Extract the [x, y] coordinate from the center of the cell holding the provided text.  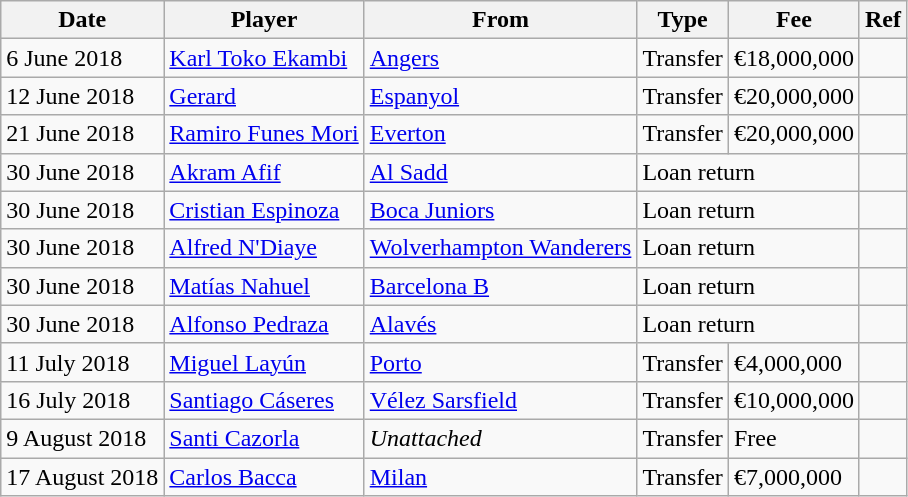
Player [264, 20]
Porto [500, 362]
Boca Juniors [500, 210]
Fee [794, 20]
9 August 2018 [82, 438]
Angers [500, 58]
Alavés [500, 324]
Barcelona B [500, 286]
€4,000,000 [794, 362]
Santiago Cáseres [264, 400]
Santi Cazorla [264, 438]
€10,000,000 [794, 400]
€7,000,000 [794, 477]
16 July 2018 [82, 400]
Alfred N'Diaye [264, 248]
Vélez Sarsfield [500, 400]
12 June 2018 [82, 96]
Everton [500, 134]
Unattached [500, 438]
Akram Afif [264, 172]
Matías Nahuel [264, 286]
6 June 2018 [82, 58]
Ref [882, 20]
Type [683, 20]
21 June 2018 [82, 134]
Ramiro Funes Mori [264, 134]
Free [794, 438]
17 August 2018 [82, 477]
11 July 2018 [82, 362]
€18,000,000 [794, 58]
Al Sadd [500, 172]
Miguel Layún [264, 362]
Date [82, 20]
Karl Toko Ekambi [264, 58]
Gerard [264, 96]
Milan [500, 477]
Cristian Espinoza [264, 210]
From [500, 20]
Wolverhampton Wanderers [500, 248]
Espanyol [500, 96]
Alfonso Pedraza [264, 324]
Carlos Bacca [264, 477]
